Extract the [X, Y] coordinate from the center of the cell holding the provided text.  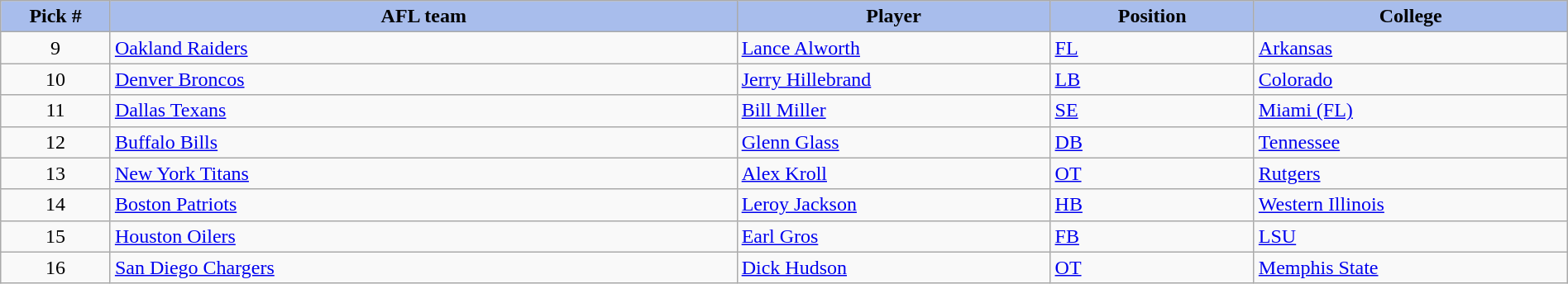
Western Illinois [1411, 205]
San Diego Chargers [423, 267]
Dallas Texans [423, 111]
10 [56, 79]
14 [56, 205]
Bill Miller [893, 111]
Denver Broncos [423, 79]
Oakland Raiders [423, 48]
11 [56, 111]
Player [893, 17]
12 [56, 142]
Dick Hudson [893, 267]
Memphis State [1411, 267]
DB [1152, 142]
Glenn Glass [893, 142]
16 [56, 267]
Boston Patriots [423, 205]
Buffalo Bills [423, 142]
College [1411, 17]
LSU [1411, 236]
Lance Alworth [893, 48]
Miami (FL) [1411, 111]
AFL team [423, 17]
HB [1152, 205]
13 [56, 173]
Jerry Hillebrand [893, 79]
Alex Kroll [893, 173]
15 [56, 236]
SE [1152, 111]
Arkansas [1411, 48]
LB [1152, 79]
Rutgers [1411, 173]
Leroy Jackson [893, 205]
Earl Gros [893, 236]
FB [1152, 236]
Tennessee [1411, 142]
Pick # [56, 17]
FL [1152, 48]
Houston Oilers [423, 236]
Colorado [1411, 79]
New York Titans [423, 173]
Position [1152, 17]
9 [56, 48]
